Identify which cell holds the provided text, then report its (X, Y) central coordinate. 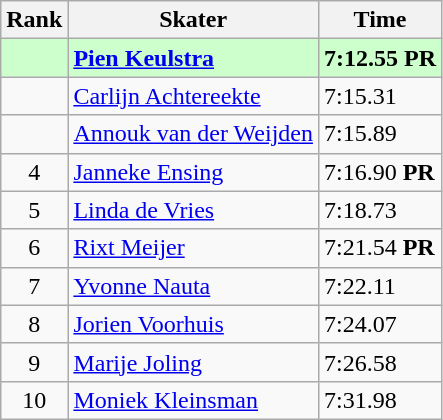
8 (34, 324)
4 (34, 172)
9 (34, 362)
Jorien Voorhuis (194, 324)
7 (34, 286)
Linda de Vries (194, 210)
Pien Keulstra (194, 58)
7:15.31 (380, 96)
Marije Joling (194, 362)
Moniek Kleinsman (194, 400)
7:31.98 (380, 400)
Yvonne Nauta (194, 286)
7:18.73 (380, 210)
Skater (194, 20)
7:24.07 (380, 324)
Carlijn Achtereekte (194, 96)
Rixt Meijer (194, 248)
Time (380, 20)
6 (34, 248)
7:12.55 PR (380, 58)
7:26.58 (380, 362)
7:22.11 (380, 286)
10 (34, 400)
Rank (34, 20)
5 (34, 210)
7:21.54 PR (380, 248)
7:15.89 (380, 134)
Janneke Ensing (194, 172)
7:16.90 PR (380, 172)
Annouk van der Weijden (194, 134)
